Locate the cell with the specified text and output its [X, Y] center coordinate. 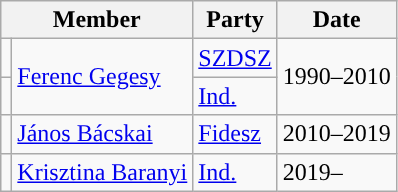
1990–2010 [336, 77]
SZDSZ [235, 58]
Ferenc Gegesy [102, 77]
2010–2019 [336, 134]
Party [235, 20]
Member [97, 20]
János Bácskai [102, 134]
2019– [336, 172]
Krisztina Baranyi [102, 172]
Date [336, 20]
Fidesz [235, 134]
